Search for the cell housing the specified text and yield its [x, y] center coordinate. 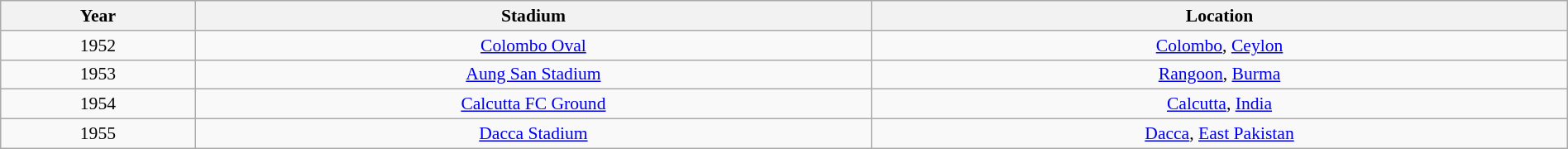
Location [1219, 16]
Calcutta, India [1219, 104]
1955 [98, 134]
Dacca Stadium [533, 134]
Year [98, 16]
1954 [98, 104]
Colombo, Ceylon [1219, 46]
Calcutta FC Ground [533, 104]
Stadium [533, 16]
1953 [98, 74]
Colombo Oval [533, 46]
1952 [98, 46]
Aung San Stadium [533, 74]
Rangoon, Burma [1219, 74]
Dacca, East Pakistan [1219, 134]
